Pinpoint the cell where the given text exists, returning its [x, y] midpoint coordinate. 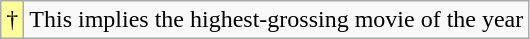
† [12, 20]
This implies the highest-grossing movie of the year [276, 20]
